Return the [X, Y] coordinate for the center point of the cell that contains the specified text.  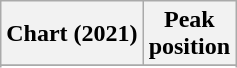
Chart (2021) [72, 34]
Peakposition [189, 34]
